For the text-containing cell, return its midpoint in (X, Y) coordinate format. 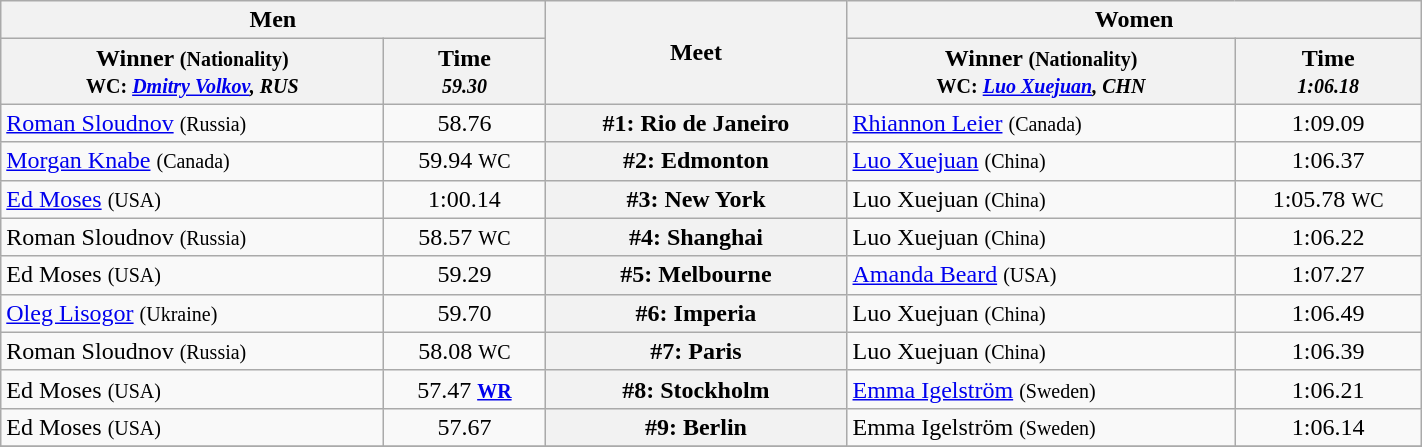
1:06.39 (1328, 351)
#6: Imperia (696, 313)
58.57 WC (464, 237)
1:06.22 (1328, 237)
#5: Melbourne (696, 275)
Men (273, 20)
#3: New York (696, 199)
1:06.37 (1328, 161)
Winner (Nationality) WC: Dmitry Volkov, RUS (192, 72)
1:07.27 (1328, 275)
1:06.49 (1328, 313)
1:09.09 (1328, 123)
1:00.14 (464, 199)
58.76 (464, 123)
59.94 WC (464, 161)
#9: Berlin (696, 427)
Time 1:06.18 (1328, 72)
59.29 (464, 275)
#7: Paris (696, 351)
58.08 WC (464, 351)
57.47 WR (464, 389)
1:06.21 (1328, 389)
#1: Rio de Janeiro (696, 123)
59.70 (464, 313)
57.67 (464, 427)
Amanda Beard (USA) (1041, 275)
Rhiannon Leier (Canada) (1041, 123)
Oleg Lisogor (Ukraine) (192, 313)
Morgan Knabe (Canada) (192, 161)
#2: Edmonton (696, 161)
Meet (696, 52)
1:06.14 (1328, 427)
#8: Stockholm (696, 389)
Winner (Nationality) WC: Luo Xuejuan, CHN (1041, 72)
1:05.78 WC (1328, 199)
#4: Shanghai (696, 237)
Time 59.30 (464, 72)
Women (1134, 20)
